Extract the (X, Y) coordinate from the center of the cell holding the provided text.  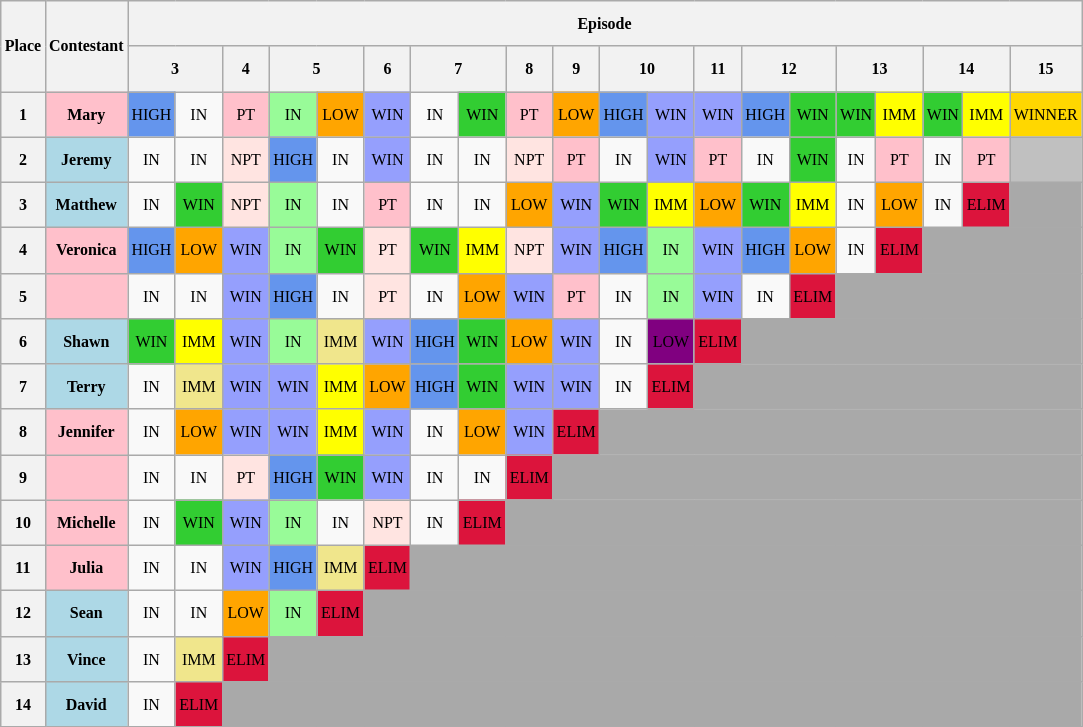
Shawn (86, 340)
Jeremy (86, 160)
Veronica (86, 250)
Jennifer (86, 432)
1 (23, 114)
Sean (86, 612)
Place (23, 46)
Terry (86, 386)
Episode (605, 22)
Julia (86, 568)
David (86, 704)
Mary (86, 114)
Michelle (86, 522)
Matthew (86, 204)
Contestant (86, 46)
Vince (86, 658)
WINNER (1046, 114)
15 (1046, 68)
2 (23, 160)
